Identify which cell holds the provided text, then report its [X, Y] central coordinate. 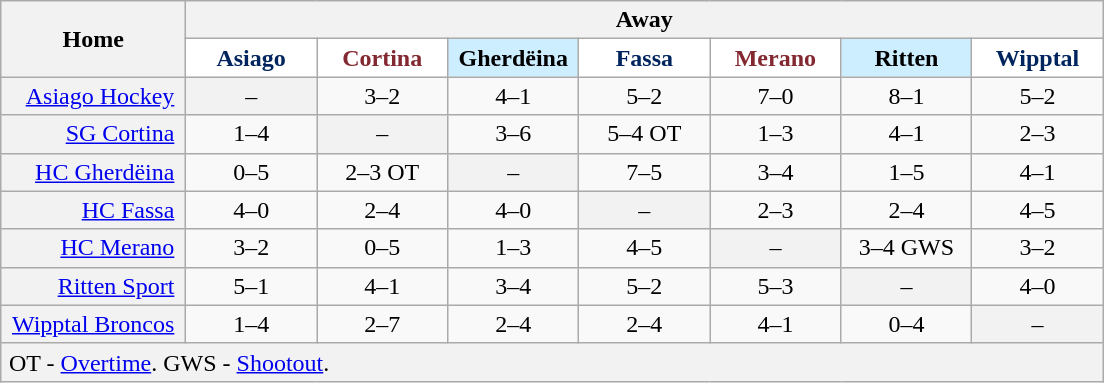
Home [94, 39]
Asiago [252, 58]
3–6 [514, 134]
Asiago Hockey [94, 96]
Fassa [644, 58]
Gherdëina [514, 58]
2–7 [382, 324]
0–4 [906, 324]
Cortina [382, 58]
7–5 [644, 172]
HC Merano [94, 248]
Ritten [906, 58]
Wipptal Broncos [94, 324]
5–1 [252, 286]
Merano [776, 58]
5–4 OT [644, 134]
5–3 [776, 286]
2–3 OT [382, 172]
Ritten Sport [94, 286]
Wipptal [1038, 58]
HC Gherdëina [94, 172]
1–5 [906, 172]
OT - Overtime. GWS - Shootout. [552, 362]
Away [644, 20]
HC Fassa [94, 210]
3–4 GWS [906, 248]
SG Cortina [94, 134]
7–0 [776, 96]
8–1 [906, 96]
